Search for the cell housing the specified text and yield its (x, y) center coordinate. 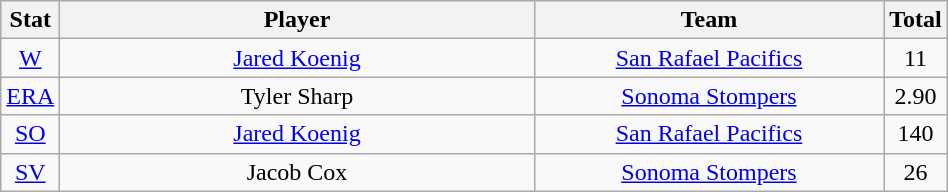
ERA (30, 96)
Tyler Sharp (297, 96)
26 (916, 172)
Jacob Cox (297, 172)
W (30, 58)
11 (916, 58)
SO (30, 134)
Team (708, 20)
Total (916, 20)
SV (30, 172)
Player (297, 20)
2.90 (916, 96)
Stat (30, 20)
140 (916, 134)
